Locate the cell with the specified text and output its (X, Y) center coordinate. 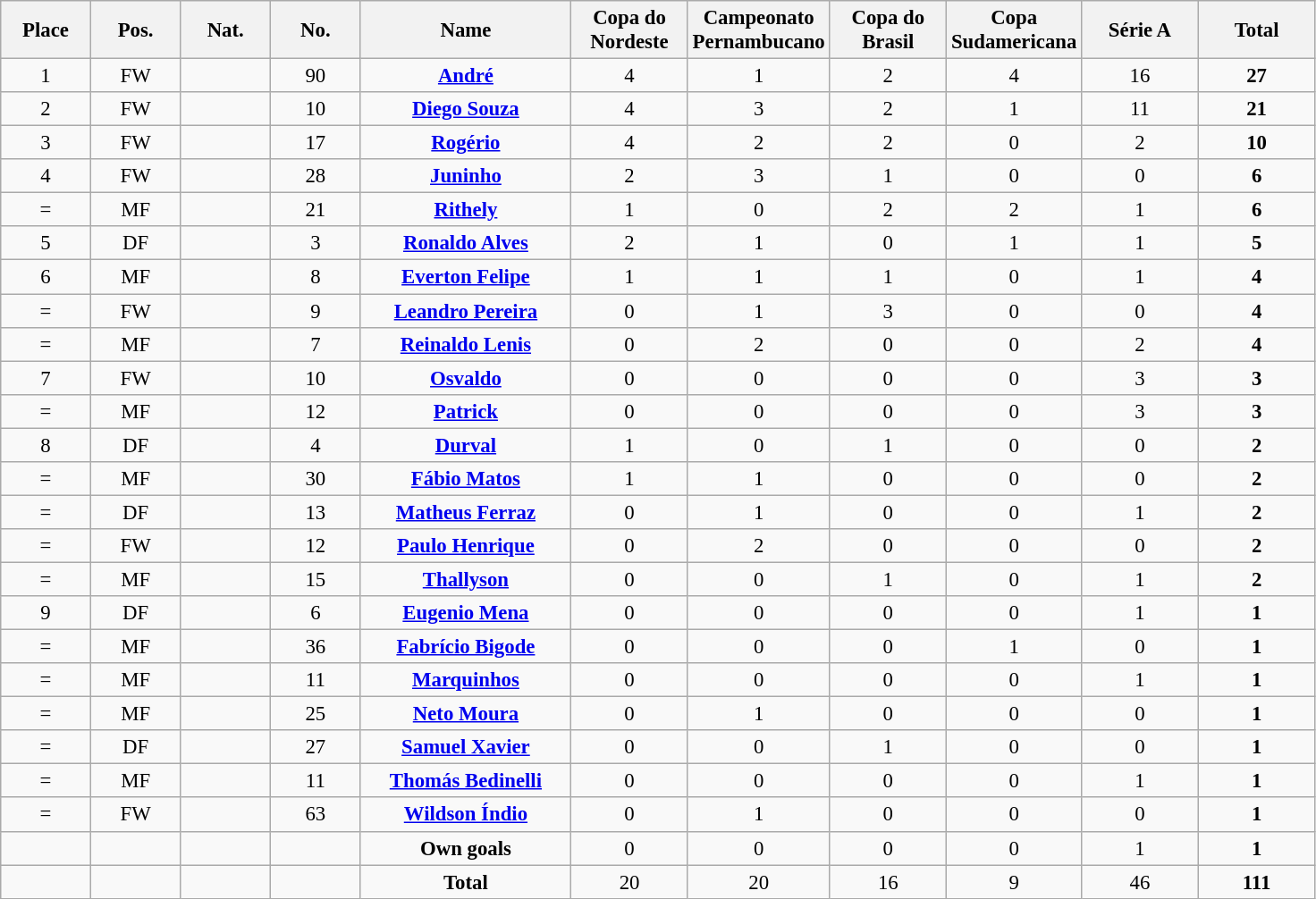
Thomás Bedinelli (466, 781)
Osvaldo (466, 378)
Wildson Índio (466, 815)
30 (316, 479)
Reinaldo Lenis (466, 344)
Own goals (466, 848)
Place (46, 30)
Copa do Nordeste (629, 30)
Patrick (466, 411)
17 (316, 143)
Name (466, 30)
Marquinhos (466, 680)
Diego Souza (466, 109)
André (466, 76)
Campeonato Pernambucano (758, 30)
Nat. (225, 30)
Neto Moura (466, 714)
25 (316, 714)
Paulo Henrique (466, 546)
63 (316, 815)
Durval (466, 445)
Matheus Ferraz (466, 512)
Pos. (136, 30)
Ronaldo Alves (466, 244)
28 (316, 176)
Copa do Brasil (889, 30)
36 (316, 647)
90 (316, 76)
Fabrício Bigode (466, 647)
111 (1257, 882)
Samuel Xavier (466, 747)
15 (316, 579)
Rithely (466, 210)
Rogério (466, 143)
No. (316, 30)
46 (1141, 882)
Juninho (466, 176)
Thallyson (466, 579)
Série A (1141, 30)
Copa Sudamericana (1014, 30)
Leandro Pereira (466, 311)
Fábio Matos (466, 479)
13 (316, 512)
Eugenio Mena (466, 613)
Everton Felipe (466, 277)
